Search for the cell housing the specified text and yield its (x, y) center coordinate. 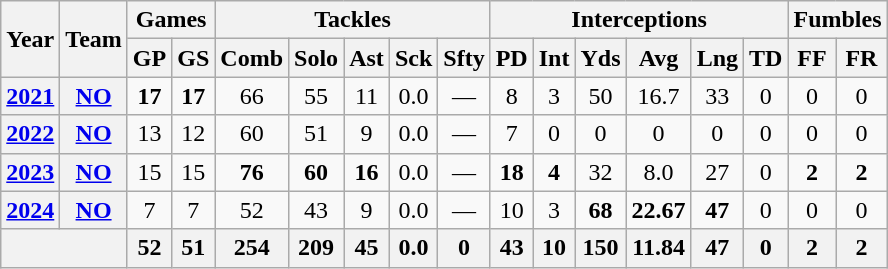
GS (194, 58)
Games (170, 20)
11.84 (658, 248)
Sfty (464, 58)
FF (812, 58)
2024 (30, 210)
Tackles (352, 20)
13 (149, 134)
Solo (316, 58)
2021 (30, 96)
Comb (252, 58)
Yds (600, 58)
Fumbles (838, 20)
45 (367, 248)
32 (600, 172)
12 (194, 134)
FR (862, 58)
Year (30, 39)
50 (600, 96)
2023 (30, 172)
254 (252, 248)
PD (512, 58)
150 (600, 248)
16.7 (658, 96)
27 (717, 172)
16 (367, 172)
Sck (413, 58)
4 (554, 172)
Lng (717, 58)
76 (252, 172)
8.0 (658, 172)
GP (149, 58)
33 (717, 96)
66 (252, 96)
11 (367, 96)
2022 (30, 134)
Interceptions (639, 20)
8 (512, 96)
18 (512, 172)
55 (316, 96)
TD (766, 58)
Ast (367, 58)
Team (94, 39)
209 (316, 248)
22.67 (658, 210)
68 (600, 210)
Int (554, 58)
Avg (658, 58)
